Detect which cell encompasses the target text, then output its (X, Y) center coordinate. 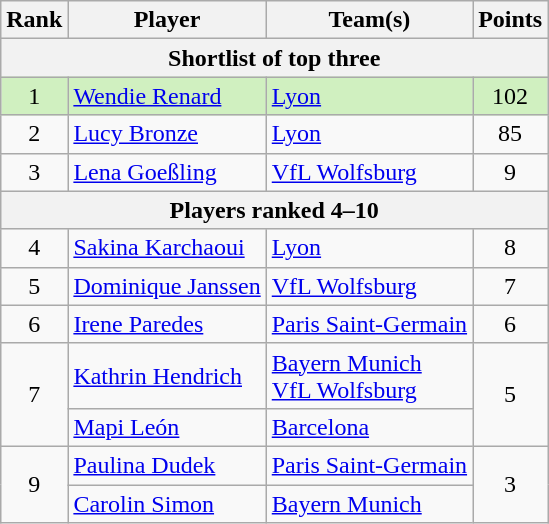
Wendie Renard (167, 96)
Irene Paredes (167, 324)
Kathrin Hendrich (167, 376)
Bayern Munich (369, 503)
Mapi León (167, 427)
Rank (34, 20)
4 (34, 248)
Shortlist of top three (274, 58)
2 (34, 134)
Players ranked 4–10 (274, 210)
Lena Goeßling (167, 172)
Dominique Janssen (167, 286)
Team(s) (369, 20)
102 (510, 96)
Lucy Bronze (167, 134)
85 (510, 134)
Sakina Karchaoui (167, 248)
Paulina Dudek (167, 465)
Carolin Simon (167, 503)
8 (510, 248)
1 (34, 96)
Player (167, 20)
Bayern Munich VfL Wolfsburg (369, 376)
Points (510, 20)
Barcelona (369, 427)
